Detect which cell encompasses the target text, then output its [X, Y] center coordinate. 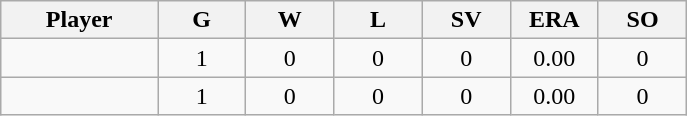
G [202, 20]
Player [80, 20]
W [290, 20]
SV [466, 20]
ERA [554, 20]
SO [642, 20]
L [378, 20]
